Scan for the cell matching the given text and deliver its [X, Y] coordinate at center. 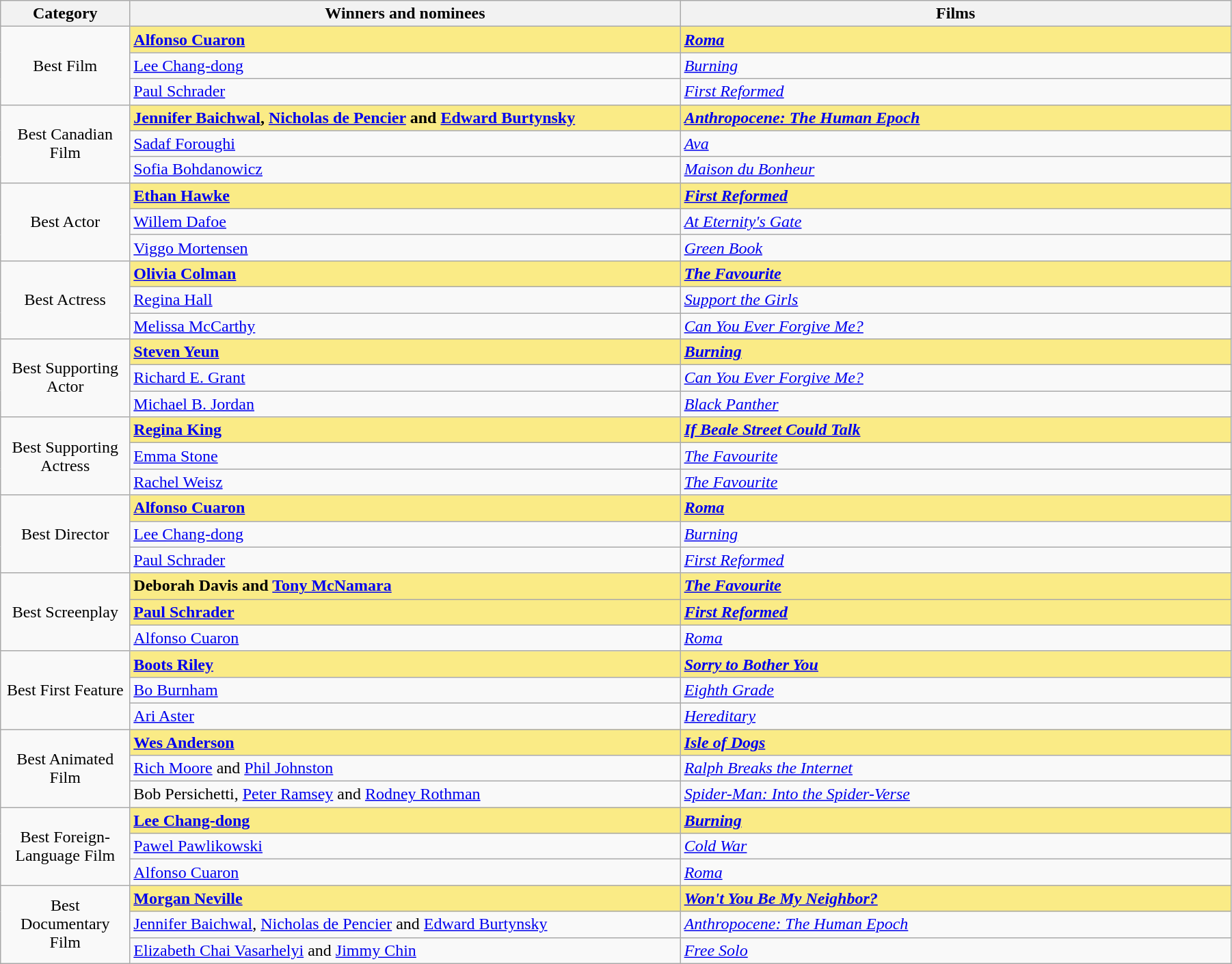
Best Film [66, 66]
Best Supporting Actress [66, 456]
Pawel Pawlikowski [405, 846]
Best Screenplay [66, 612]
Best First Feature [66, 690]
Olivia Colman [405, 273]
Boots Riley [405, 664]
Winners and nominees [405, 14]
Spider-Man: Into the Spider-Verse [956, 794]
Best Director [66, 534]
Best Canadian Film [66, 144]
At Eternity's Gate [956, 222]
Bo Burnham [405, 690]
Best Actress [66, 299]
Isle of Dogs [956, 742]
Melissa McCarthy [405, 326]
Green Book [956, 247]
If Beale Street Could Talk [956, 430]
Deborah Davis and Tony McNamara [405, 586]
Rachel Weisz [405, 482]
Best Supporting Actor [66, 378]
Maison du Bonheur [956, 170]
Regina King [405, 430]
Won't You Be My Neighbor? [956, 898]
Sofia Bohdanowicz [405, 170]
Best Foreign-Language Film [66, 846]
Ava [956, 144]
Free Solo [956, 950]
Best Animated Film [66, 768]
Cold War [956, 846]
Steven Yeun [405, 352]
Willem Dafoe [405, 222]
Ari Aster [405, 716]
Best Documentary Film [66, 924]
Elizabeth Chai Vasarhelyi and Jimmy Chin [405, 950]
Wes Anderson [405, 742]
Ethan Hawke [405, 196]
Morgan Neville [405, 898]
Sadaf Foroughi [405, 144]
Support the Girls [956, 299]
Rich Moore and Phil Johnston [405, 768]
Hereditary [956, 716]
Films [956, 14]
Bob Persichetti, Peter Ramsey and Rodney Rothman [405, 794]
Black Panther [956, 404]
Sorry to Bother You [956, 664]
Michael B. Jordan [405, 404]
Best Actor [66, 222]
Viggo Mortensen [405, 247]
Regina Hall [405, 299]
Richard E. Grant [405, 378]
Eighth Grade [956, 690]
Category [66, 14]
Ralph Breaks the Internet [956, 768]
Emma Stone [405, 456]
